Identify which cell holds the provided text, then report its (X, Y) central coordinate. 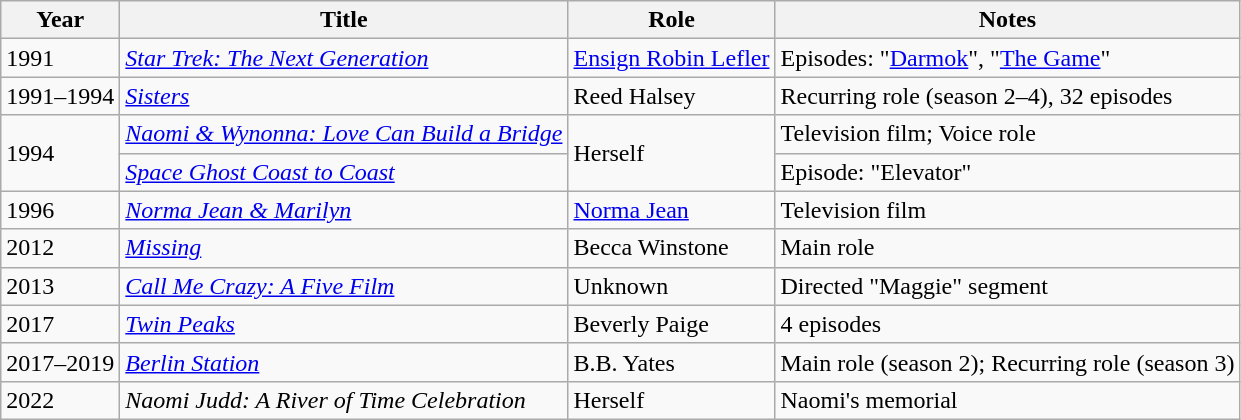
Episode: "Elevator" (1008, 172)
Reed Halsey (672, 96)
Space Ghost Coast to Coast (344, 172)
Recurring role (season 2–4), 32 episodes (1008, 96)
Naomi Judd: A River of Time Celebration (344, 400)
Sisters (344, 96)
1996 (60, 210)
Naomi's memorial (1008, 400)
Title (344, 20)
Missing (344, 248)
Star Trek: The Next Generation (344, 58)
Television film; Voice role (1008, 134)
Ensign Robin Lefler (672, 58)
Main role (1008, 248)
Notes (1008, 20)
Directed "Maggie" segment (1008, 286)
Television film (1008, 210)
Naomi & Wynonna: Love Can Build a Bridge (344, 134)
Main role (season 2); Recurring role (season 3) (1008, 362)
Beverly Paige (672, 324)
2013 (60, 286)
Role (672, 20)
Twin Peaks (344, 324)
Unknown (672, 286)
Call Me Crazy: A Five Film (344, 286)
2022 (60, 400)
2012 (60, 248)
Becca Winstone (672, 248)
Berlin Station (344, 362)
Episodes: "Darmok", "The Game" (1008, 58)
1991–1994 (60, 96)
2017–2019 (60, 362)
Norma Jean & Marilyn (344, 210)
2017 (60, 324)
Year (60, 20)
1994 (60, 153)
1991 (60, 58)
4 episodes (1008, 324)
B.B. Yates (672, 362)
Norma Jean (672, 210)
